Search for the cell housing the specified text and yield its (x, y) center coordinate. 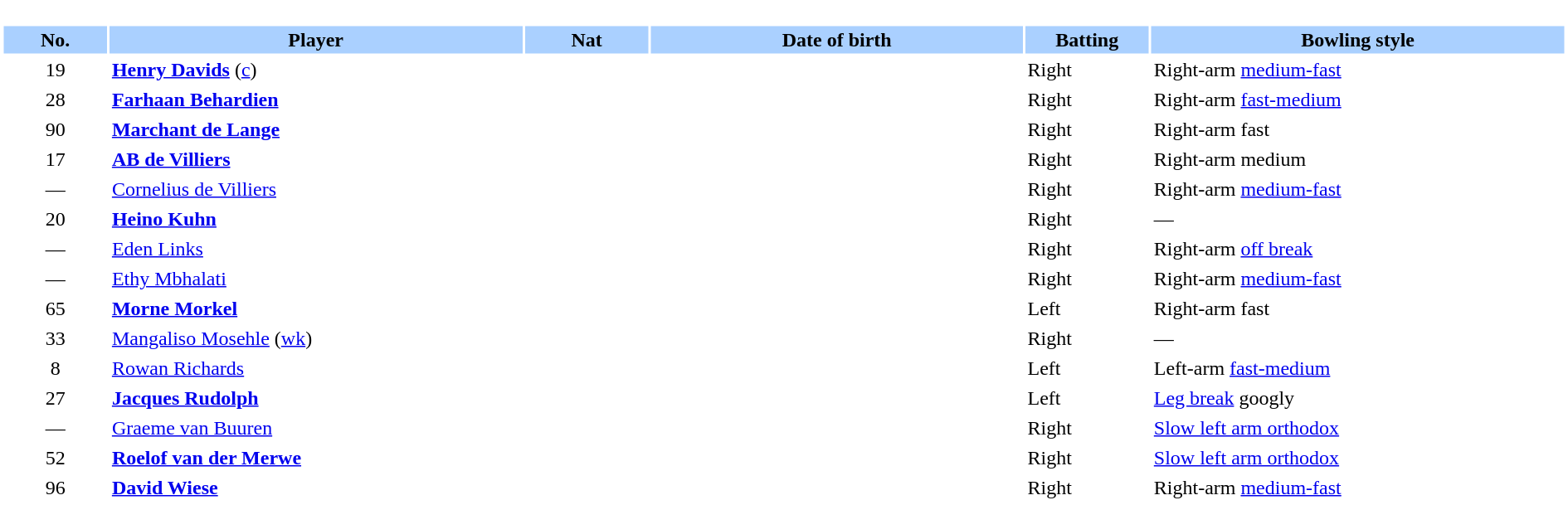
Ethy Mbhalati (316, 279)
Marchant de Lange (316, 129)
Right-arm off break (1358, 249)
Heino Kuhn (316, 219)
Morne Morkel (316, 308)
Right-arm fast-medium (1358, 100)
Date of birth (837, 40)
65 (55, 308)
Henry Davids (c) (316, 70)
Farhaan Behardien (316, 100)
33 (55, 338)
52 (55, 458)
Batting (1087, 40)
David Wiese (316, 488)
Nat (586, 40)
20 (55, 219)
No. (55, 40)
28 (55, 100)
Eden Links (316, 249)
Cornelius de Villiers (316, 189)
19 (55, 70)
Bowling style (1358, 40)
Rowan Richards (316, 368)
8 (55, 368)
Mangaliso Mosehle (wk) (316, 338)
AB de Villiers (316, 159)
Right-arm medium (1358, 159)
Roelof van der Merwe (316, 458)
Player (316, 40)
96 (55, 488)
Left-arm fast-medium (1358, 368)
27 (55, 398)
90 (55, 129)
Graeme van Buuren (316, 428)
Jacques Rudolph (316, 398)
Leg break googly (1358, 398)
17 (55, 159)
